Search for the cell housing the specified text and yield its [X, Y] center coordinate. 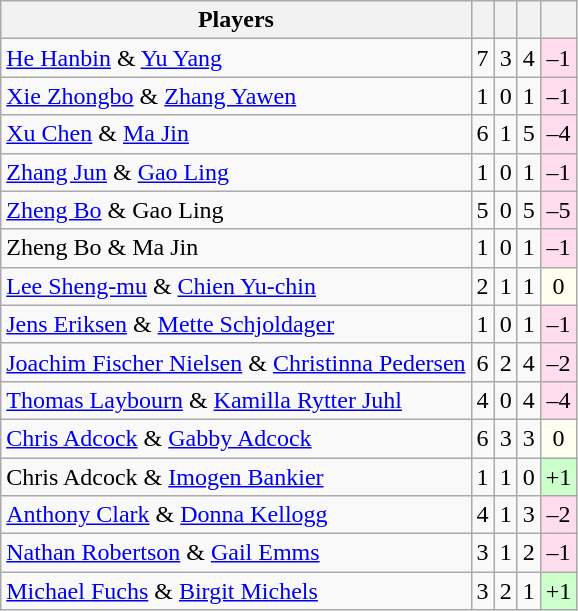
7 [482, 58]
Michael Fuchs & Birgit Michels [236, 591]
–5 [558, 210]
Joachim Fischer Nielsen & Christinna Pedersen [236, 362]
Zheng Bo & Gao Ling [236, 210]
Players [236, 20]
Zhang Jun & Gao Ling [236, 172]
Xie Zhongbo & Zhang Yawen [236, 96]
Anthony Clark & Donna Kellogg [236, 515]
He Hanbin & Yu Yang [236, 58]
Thomas Laybourn & Kamilla Rytter Juhl [236, 400]
Lee Sheng-mu & Chien Yu-chin [236, 286]
Chris Adcock & Imogen Bankier [236, 477]
Chris Adcock & Gabby Adcock [236, 438]
Jens Eriksen & Mette Schjoldager [236, 324]
Zheng Bo & Ma Jin [236, 248]
Nathan Robertson & Gail Emms [236, 553]
Xu Chen & Ma Jin [236, 134]
